Capture the cell that displays the provided text and extract its [x, y] central coordinate. 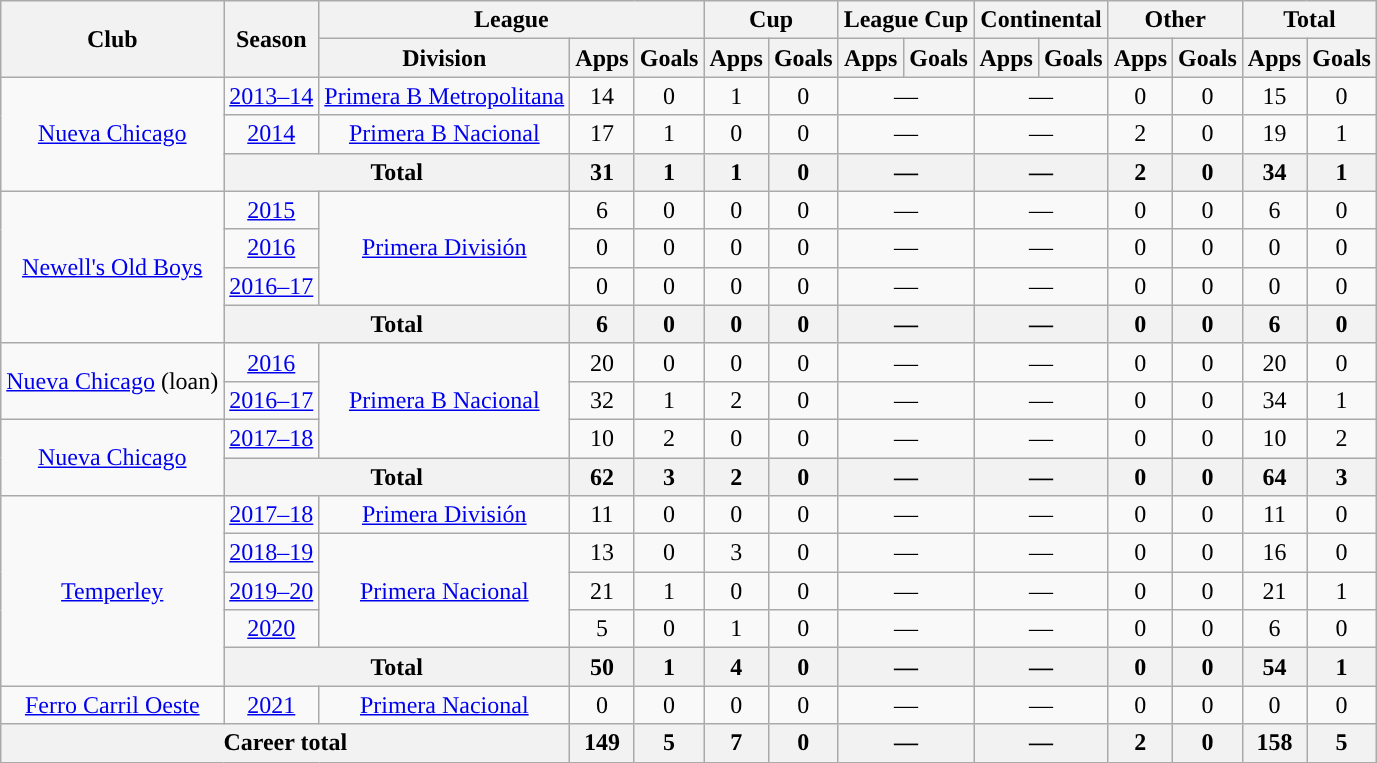
2018–19 [272, 553]
Nueva Chicago (loan) [112, 381]
Temperley [112, 591]
2015 [272, 210]
Cup [771, 20]
17 [602, 134]
2020 [272, 629]
Club [112, 39]
Season [272, 39]
64 [1274, 477]
League Cup [906, 20]
32 [602, 400]
16 [1274, 553]
19 [1274, 134]
2014 [272, 134]
158 [1274, 743]
Ferro Carril Oeste [112, 705]
7 [736, 743]
4 [736, 667]
Primera B Metropolitana [444, 96]
14 [602, 96]
149 [602, 743]
62 [602, 477]
Career total [286, 743]
50 [602, 667]
2013–14 [272, 96]
2019–20 [272, 591]
54 [1274, 667]
2021 [272, 705]
Other [1175, 20]
31 [602, 172]
15 [1274, 96]
Newell's Old Boys [112, 267]
13 [602, 553]
League [512, 20]
Continental [1041, 20]
Division [444, 58]
